Search for the cell housing the specified text and yield its (X, Y) center coordinate. 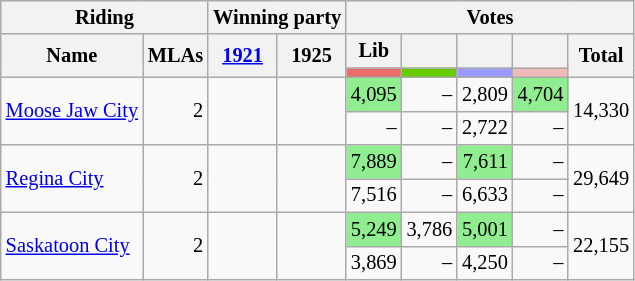
Name (72, 56)
1925 (312, 56)
5,001 (485, 229)
Riding (104, 17)
Regina City (72, 178)
6,633 (485, 195)
3,786 (430, 229)
1921 (242, 56)
MLAs (176, 56)
7,889 (374, 162)
2,809 (485, 94)
3,869 (374, 263)
22,155 (601, 246)
Moose Jaw City (72, 110)
Total (601, 56)
4,095 (374, 94)
Winning party (277, 17)
Lib (374, 51)
4,704 (541, 94)
4,250 (485, 263)
29,649 (601, 178)
14,330 (601, 110)
Votes (490, 17)
2,722 (485, 128)
Saskatoon City (72, 246)
7,611 (485, 162)
7,516 (374, 195)
5,249 (374, 229)
